Provide the (x, y) coordinate of the cell's center where the given text is located.  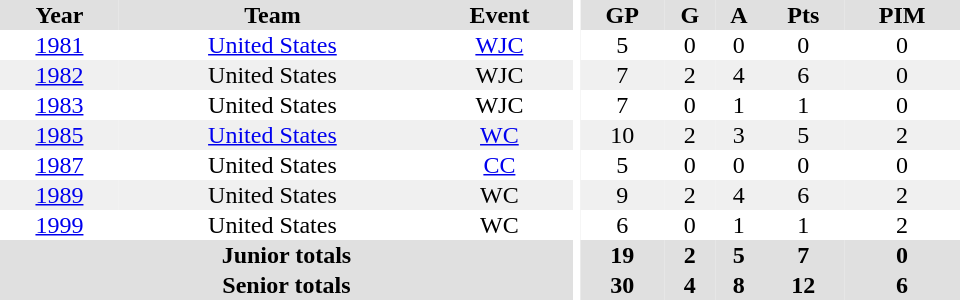
19 (622, 255)
1982 (60, 75)
1987 (60, 165)
Team (272, 15)
30 (622, 285)
Event (500, 15)
3 (738, 135)
PIM (902, 15)
GP (622, 15)
1999 (60, 225)
8 (738, 285)
10 (622, 135)
1989 (60, 195)
A (738, 15)
G (690, 15)
1983 (60, 105)
Pts (804, 15)
Year (60, 15)
Junior totals (286, 255)
1981 (60, 45)
9 (622, 195)
Senior totals (286, 285)
1985 (60, 135)
CC (500, 165)
12 (804, 285)
